Capture the cell that displays the provided text and extract its [X, Y] central coordinate. 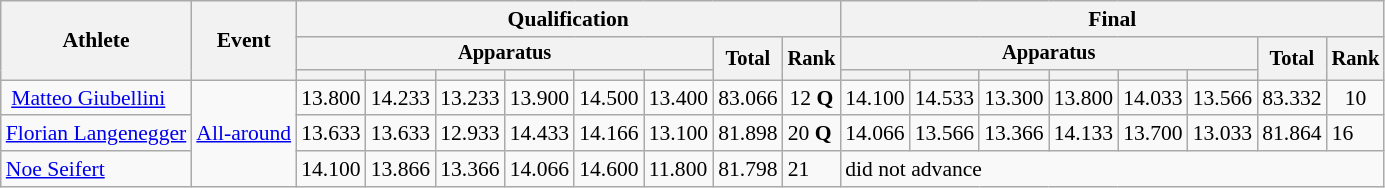
83.066 [748, 98]
14.233 [400, 98]
14.600 [608, 169]
81.798 [748, 169]
13.033 [1222, 134]
13.300 [1014, 98]
Athlete [96, 40]
13.866 [400, 169]
11.800 [678, 169]
13.100 [678, 134]
Matteo Giubellini [96, 98]
10 [1356, 98]
Final [1112, 19]
21 [812, 169]
Noe Seifert [96, 169]
81.898 [748, 134]
13.233 [470, 98]
12 Q [812, 98]
14.500 [608, 98]
13.400 [678, 98]
16 [1356, 134]
14.166 [608, 134]
13.700 [1152, 134]
12.933 [470, 134]
14.033 [1152, 98]
83.332 [1292, 98]
13.900 [540, 98]
14.533 [944, 98]
14.133 [1084, 134]
Qualification [568, 19]
20 Q [812, 134]
14.433 [540, 134]
All-around [244, 134]
Florian Langenegger [96, 134]
Event [244, 40]
81.864 [1292, 134]
did not advance [1112, 169]
